Capture the cell that displays the provided text and extract its (X, Y) central coordinate. 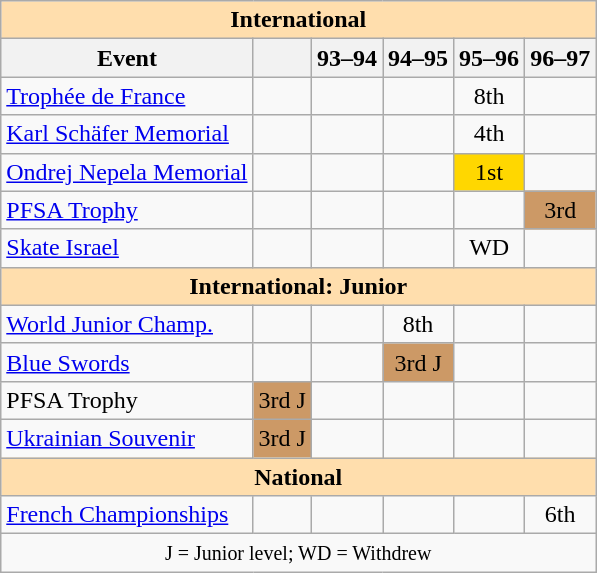
International: Junior (298, 286)
1st (490, 172)
International (298, 20)
Event (127, 58)
94–95 (418, 58)
6th (560, 515)
96–97 (560, 58)
Skate Israel (127, 248)
Ondrej Nepela Memorial (127, 172)
95–96 (490, 58)
National (298, 477)
French Championships (127, 515)
Karl Schäfer Memorial (127, 134)
Ukrainian Souvenir (127, 438)
WD (490, 248)
Trophée de France (127, 96)
3rd (560, 210)
93–94 (346, 58)
World Junior Champ. (127, 324)
J = Junior level; WD = Withdrew (298, 553)
4th (490, 134)
Blue Swords (127, 362)
